Locate the cell with the specified text and output its (X, Y) center coordinate. 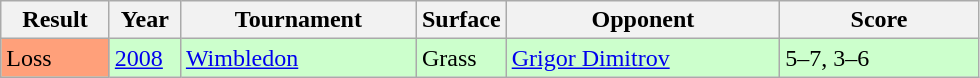
Grass (461, 58)
5–7, 3–6 (880, 58)
Wimbledon (298, 58)
Surface (461, 20)
2008 (144, 58)
Score (880, 20)
Tournament (298, 20)
Loss (56, 58)
Result (56, 20)
Year (144, 20)
Grigor Dimitrov (643, 58)
Opponent (643, 20)
